Search for the cell housing the specified text and yield its (x, y) center coordinate. 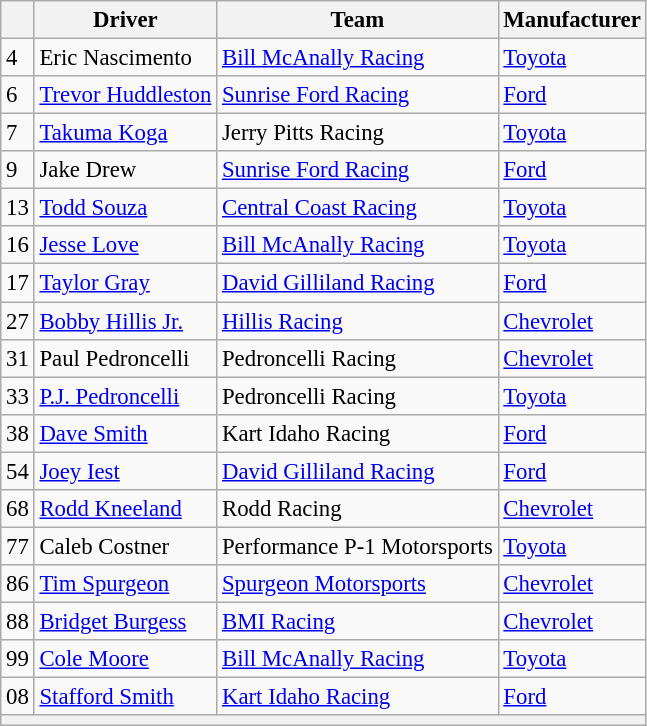
08 (18, 697)
Joey Iest (126, 471)
6 (18, 95)
54 (18, 471)
16 (18, 245)
Hillis Racing (358, 321)
Taylor Gray (126, 283)
Jake Drew (126, 170)
7 (18, 133)
Cole Moore (126, 659)
86 (18, 584)
13 (18, 208)
Driver (126, 20)
Central Coast Racing (358, 208)
Takuma Koga (126, 133)
Bridget Burgess (126, 621)
Dave Smith (126, 433)
Paul Pedroncelli (126, 358)
Performance P-1 Motorsports (358, 546)
P.J. Pedroncelli (126, 396)
Rodd Kneeland (126, 509)
77 (18, 546)
Caleb Costner (126, 546)
Tim Spurgeon (126, 584)
BMI Racing (358, 621)
31 (18, 358)
Team (358, 20)
88 (18, 621)
27 (18, 321)
Trevor Huddleston (126, 95)
Stafford Smith (126, 697)
Eric Nascimento (126, 58)
Rodd Racing (358, 509)
99 (18, 659)
4 (18, 58)
Todd Souza (126, 208)
33 (18, 396)
Spurgeon Motorsports (358, 584)
Jesse Love (126, 245)
Jerry Pitts Racing (358, 133)
38 (18, 433)
68 (18, 509)
Manufacturer (572, 20)
17 (18, 283)
9 (18, 170)
Bobby Hillis Jr. (126, 321)
